For the text-containing cell, return its midpoint in (X, Y) coordinate format. 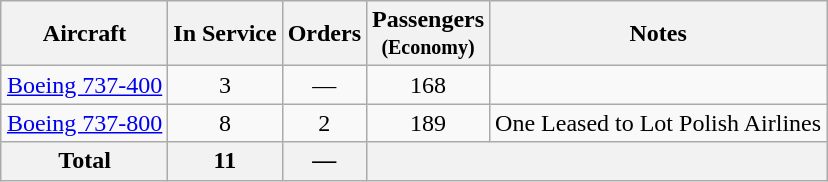
In Service (225, 34)
Aircraft (84, 34)
2 (324, 123)
8 (225, 123)
Total (84, 161)
11 (225, 161)
One Leased to Lot Polish Airlines (658, 123)
Boeing 737-400 (84, 85)
168 (428, 85)
Orders (324, 34)
3 (225, 85)
Boeing 737-800 (84, 123)
Notes (658, 34)
189 (428, 123)
Passengers (Economy) (428, 34)
